Detect which cell encompasses the target text, then output its (X, Y) center coordinate. 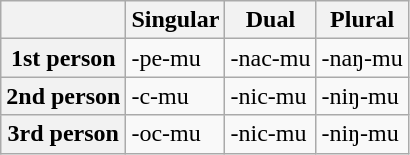
Singular (176, 20)
Dual (270, 20)
-naŋ-mu (362, 58)
-pe-mu (176, 58)
2nd person (64, 96)
Plural (362, 20)
3rd person (64, 134)
-c-mu (176, 96)
-nac-mu (270, 58)
1st person (64, 58)
-oc-mu (176, 134)
